Provide the (X, Y) coordinate of the cell's center where the given text is located.  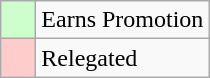
Relegated (122, 58)
Earns Promotion (122, 20)
